Pinpoint the cell where the given text exists, returning its (x, y) midpoint coordinate. 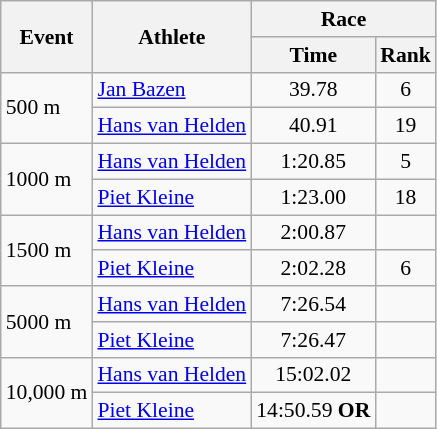
5 (406, 162)
2:00.87 (313, 233)
39.78 (313, 90)
19 (406, 126)
Rank (406, 55)
Time (313, 55)
7:26.54 (313, 304)
1:20.85 (313, 162)
1500 m (47, 250)
2:02.28 (313, 269)
40.91 (313, 126)
Event (47, 36)
Race (344, 19)
14:50.59 OR (313, 411)
500 m (47, 108)
10,000 m (47, 392)
7:26.47 (313, 340)
Athlete (172, 36)
15:02.02 (313, 375)
Jan Bazen (172, 90)
5000 m (47, 322)
1000 m (47, 180)
1:23.00 (313, 197)
18 (406, 197)
